Capture the cell that displays the provided text and extract its [X, Y] central coordinate. 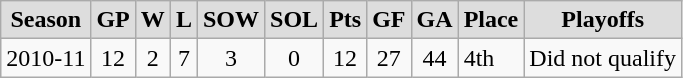
0 [294, 58]
GA [434, 20]
7 [184, 58]
2 [152, 58]
Did not qualify [603, 58]
GF [389, 20]
Place [491, 20]
Season [46, 20]
W [152, 20]
4th [491, 58]
SOL [294, 20]
Pts [346, 20]
Playoffs [603, 20]
L [184, 20]
SOW [230, 20]
27 [389, 58]
2010-11 [46, 58]
3 [230, 58]
GP [113, 20]
44 [434, 58]
